Capture the cell that displays the provided text and extract its [x, y] central coordinate. 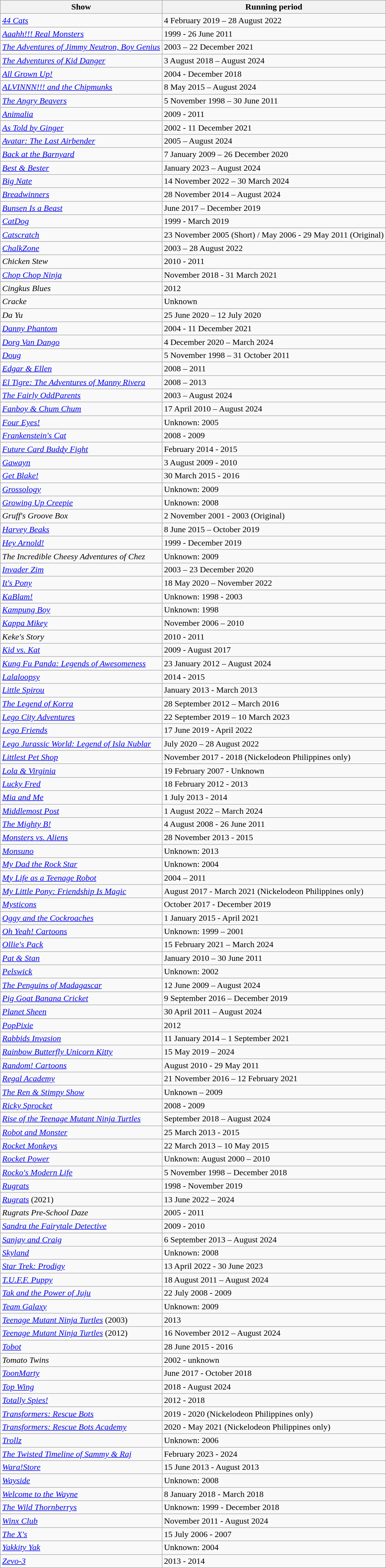
Gawayn [81, 462]
1998 - November 2019 [274, 1186]
1999 - March 2019 [274, 221]
44 Cats [81, 20]
13 June 2022 – 2024 [274, 1199]
Kid vs. Kat [81, 650]
Mysticons [81, 905]
Growing Up Creepie [81, 503]
February 2023 - 2024 [274, 1454]
15 June 2013 - August 2013 [274, 1467]
Ricky Sprocket [81, 1106]
18 February 2012 - 2013 [274, 784]
Lola & Virginia [81, 770]
15 February 2021 – March 2024 [274, 945]
Robot and Monster [81, 1132]
13 April 2022 - 30 June 2023 [274, 1266]
8 May 2015 – August 2024 [274, 87]
23 January 2012 – August 2024 [274, 663]
Zevo-3 [81, 1561]
5 November 1998 – December 2018 [274, 1172]
KaBlam! [81, 597]
Chicken Stew [81, 262]
Fanboy & Chum Chum [81, 409]
Kappa Mikey [81, 623]
Sanjay and Craig [81, 1239]
2014 - 2015 [274, 677]
15 July 2006 - 2007 [274, 1534]
Pig Goat Banana Cricket [81, 998]
2004 – 2011 [274, 878]
Planet Sheen [81, 1012]
The Adventures of Kid Danger [81, 61]
November 2017 - 2018 (Nickelodeon Philippines only) [274, 757]
Unknown: 1999 - December 2018 [274, 1507]
16 November 2012 – August 2024 [274, 1333]
17 April 2010 – August 2024 [274, 409]
Transformers: Rescue Bots Academy [81, 1427]
My Life as a Teenage Robot [81, 878]
2003 – 28 August 2022 [274, 248]
2004 - December 2018 [274, 74]
7 January 2009 – 26 December 2020 [274, 154]
Rainbow Butterfly Unicorn Kitty [81, 1052]
Invader Zim [81, 569]
Best & Bester [81, 168]
Mia and Me [81, 797]
It's Pony [81, 583]
Harvey Beaks [81, 529]
25 March 2013 - 2015 [274, 1132]
The Penguins of Madagascar [81, 985]
Pat & Stan [81, 958]
28 September 2012 – March 2016 [274, 704]
2 November 2001 - 2003 (Original) [274, 516]
Random! Cartoons [81, 1065]
2004 - 11 December 2021 [274, 328]
30 March 2015 - 2016 [274, 476]
Rocket Power [81, 1159]
Running period [274, 7]
As Told by Ginger [81, 127]
2008 – 2013 [274, 382]
All Grown Up! [81, 74]
The X's [81, 1534]
Littlest Pet Shop [81, 757]
January 2010 – 30 June 2011 [274, 958]
August 2010 - 29 May 2011 [274, 1065]
The Angry Beavers [81, 101]
The Mighty B! [81, 824]
Rocko's Modern Life [81, 1172]
1 August 2022 – March 2024 [274, 811]
Chop Chop Ninja [81, 275]
Oggy and the Cockroaches [81, 918]
February 2014 - 2015 [274, 449]
Get Blake! [81, 476]
2003 – August 2024 [274, 396]
Lalaloopsy [81, 677]
Oh Yeah! Cartoons [81, 931]
January 2023 – August 2024 [274, 168]
August 2017 - March 2021 (Nickelodeon Philippines only) [274, 891]
3 August 2009 - 2010 [274, 462]
Lego Jurassic World: Legend of Isla Nublar [81, 744]
22 September 2019 – 10 March 2023 [274, 717]
8 January 2018 - March 2018 [274, 1494]
Cracke [81, 302]
19 February 2007 - Unknown [274, 770]
Kampung Boy [81, 610]
Edgar & Ellen [81, 369]
The Wild Thornberrys [81, 1507]
Rabbids Invasion [81, 1039]
1999 - 26 June 2011 [274, 34]
18 August 2011 – August 2024 [274, 1280]
25 June 2020 – 12 July 2020 [274, 315]
June 2017 - October 2018 [274, 1373]
Middlemost Post [81, 811]
Unknown: 2005 [274, 422]
Sandra the Fairytale Detective [81, 1226]
Unknown: 2006 [274, 1440]
Rugrats [81, 1186]
November 2018 - 31 March 2021 [274, 275]
4 December 2020 – March 2024 [274, 342]
My Little Pony: Friendship Is Magic [81, 891]
My Dad the Rock Star [81, 864]
The Fairly OddParents [81, 396]
The Incredible Cheesy Adventures of Chez [81, 556]
2002 - 11 December 2021 [274, 127]
Winx Club [81, 1521]
28 November 2013 - 2015 [274, 838]
Da Yu [81, 315]
The Ren & Stimpy Show [81, 1092]
Monsuno [81, 851]
8 June 2015 – October 2019 [274, 529]
Avatar: The Last Airbender [81, 141]
22 March 2013 – 10 May 2015 [274, 1146]
El Tigre: The Adventures of Manny Rivera [81, 382]
9 September 2016 – December 2019 [274, 998]
5 November 1998 – 31 October 2011 [274, 355]
2005 - 2011 [274, 1213]
Rugrats (2021) [81, 1199]
Catscratch [81, 235]
Unknown: 1999 – 2001 [274, 931]
Unknown: 1998 [274, 610]
2009 - August 2017 [274, 650]
November 2006 – 2010 [274, 623]
Tomato Twins [81, 1360]
Rise of the Teenage Mutant Ninja Turtles [81, 1119]
Unknown [274, 302]
17 June 2019 - April 2022 [274, 730]
Back at the Barnyard [81, 154]
Big Nate [81, 181]
Hey Arnold! [81, 543]
23 November 2005 (Short) / May 2006 - 29 May 2011 (Original) [274, 235]
Four Eyes! [81, 422]
Teenage Mutant Ninja Turtles (2012) [81, 1333]
1 July 2013 - 2014 [274, 797]
November 2011 - August 2024 [274, 1521]
2013 [274, 1320]
Cingkus Blues [81, 288]
Bunsen Is a Beast [81, 208]
September 2018 – August 2024 [274, 1119]
28 November 2014 – August 2024 [274, 195]
Aaahh!!! Real Monsters [81, 34]
CatDog [81, 221]
ALVINNN!!! and the Chipmunks [81, 87]
4 February 2019 – 28 August 2022 [274, 20]
Breadwinners [81, 195]
Unknown: 2002 [274, 971]
The Adventures of Jimmy Neutron, Boy Genius [81, 47]
Wara!Store [81, 1467]
2008 – 2011 [274, 369]
6 September 2013 – August 2024 [274, 1239]
Future Card Buddy Fight [81, 449]
Lego City Adventures [81, 717]
21 November 2016 – 12 February 2021 [274, 1079]
5 November 1998 – 30 June 2011 [274, 101]
2012 - 2018 [274, 1400]
Unknown: 2013 [274, 851]
July 2020 – 28 August 2022 [274, 744]
Star Trek: Prodigy [81, 1266]
2005 – August 2024 [274, 141]
Pelswick [81, 971]
Dorg Van Dango [81, 342]
Frankenstein's Cat [81, 436]
The Legend of Korra [81, 704]
Trollz [81, 1440]
Skyland [81, 1253]
Rocket Monkeys [81, 1146]
Lego Friends [81, 730]
11 January 2014 – 1 September 2021 [274, 1039]
Ollie's Pack [81, 945]
3 August 2018 – August 2024 [274, 61]
Show [81, 7]
Yakkity Yak [81, 1548]
Danny Phantom [81, 328]
T.U.F.F. Puppy [81, 1280]
Transformers: Rescue Bots [81, 1413]
Gruff's Groove Box [81, 516]
Tak and the Power of Juju [81, 1293]
Unknown: 1998 - 2003 [274, 597]
ToonMarty [81, 1373]
18 May 2020 – November 2022 [274, 583]
2018 - August 2024 [274, 1387]
Little Spirou [81, 690]
Animalia [81, 114]
Grossology [81, 489]
Monsters vs. Aliens [81, 838]
Team Galaxy [81, 1306]
15 May 2019 – 2024 [274, 1052]
2009 - 2010 [274, 1226]
October 2017 - December 2019 [274, 905]
2009 - 2011 [274, 114]
2003 – 23 December 2020 [274, 569]
4 August 2008 - 26 June 2011 [274, 824]
1 January 2015 - April 2021 [274, 918]
Teenage Mutant Ninja Turtles (2003) [81, 1320]
22 July 2008 - 2009 [274, 1293]
Regal Academy [81, 1079]
Tobot [81, 1347]
30 April 2011 – August 2024 [274, 1012]
Rugrats Pre-School Daze [81, 1213]
ChalkZone [81, 248]
The Twisted Timeline of Sammy & Raj [81, 1454]
June 2017 – December 2019 [274, 208]
January 2013 - March 2013 [274, 690]
14 November 2022 – 30 March 2024 [274, 181]
Unknown: August 2000 – 2010 [274, 1159]
Totally Spies! [81, 1400]
Kung Fu Panda: Legends of Awesomeness [81, 663]
2013 - 2014 [274, 1561]
Lucky Fred [81, 784]
Top Wing [81, 1387]
2003 – 22 December 2021 [274, 47]
Welcome to the Wayne [81, 1494]
1999 - December 2019 [274, 543]
Keke's Story [81, 637]
Unknown – 2009 [274, 1092]
12 June 2009 – August 2024 [274, 985]
PopPixie [81, 1025]
2020 - May 2021 (Nickelodeon Philippines only) [274, 1427]
Wayside [81, 1481]
2019 - 2020 (Nickelodeon Philippines only) [274, 1413]
Doug [81, 355]
2002 - unknown [274, 1360]
28 June 2015 - 2016 [274, 1347]
